Return (X, Y) of the center of cell containing provided text 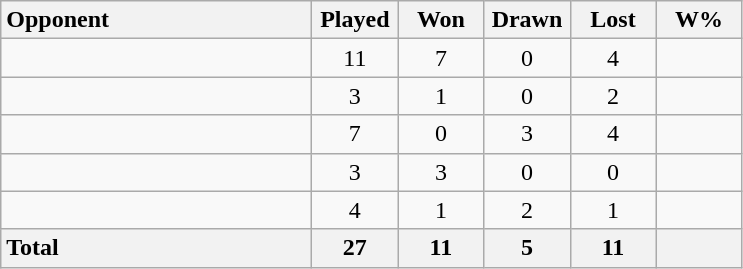
Drawn (527, 20)
Played (355, 20)
Lost (613, 20)
W% (699, 20)
Total (156, 248)
Opponent (156, 20)
5 (527, 248)
27 (355, 248)
Won (441, 20)
